Extract the (X, Y) coordinate from the center of the cell holding the provided text.  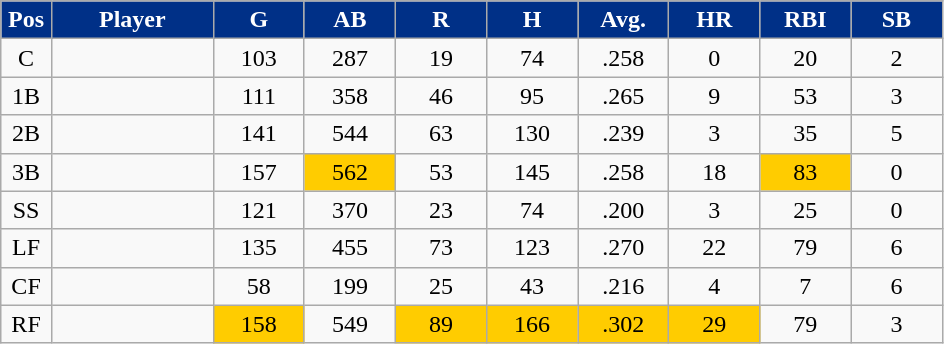
C (26, 58)
.265 (624, 96)
23 (440, 210)
Player (132, 20)
.200 (624, 210)
7 (806, 286)
29 (714, 324)
63 (440, 134)
358 (350, 96)
LF (26, 248)
4 (714, 286)
43 (532, 286)
145 (532, 172)
HR (714, 20)
2 (896, 58)
157 (258, 172)
123 (532, 248)
19 (440, 58)
.239 (624, 134)
SS (26, 210)
Avg. (624, 20)
89 (440, 324)
166 (532, 324)
111 (258, 96)
2B (26, 134)
121 (258, 210)
35 (806, 134)
73 (440, 248)
158 (258, 324)
130 (532, 134)
549 (350, 324)
103 (258, 58)
46 (440, 96)
RBI (806, 20)
.302 (624, 324)
141 (258, 134)
95 (532, 96)
18 (714, 172)
AB (350, 20)
.270 (624, 248)
SB (896, 20)
1B (26, 96)
22 (714, 248)
83 (806, 172)
58 (258, 286)
199 (350, 286)
Pos (26, 20)
RF (26, 324)
.216 (624, 286)
370 (350, 210)
3B (26, 172)
G (258, 20)
9 (714, 96)
20 (806, 58)
455 (350, 248)
5 (896, 134)
R (440, 20)
562 (350, 172)
544 (350, 134)
CF (26, 286)
287 (350, 58)
135 (258, 248)
H (532, 20)
